Locate the cell with the specified text and output its [x, y] center coordinate. 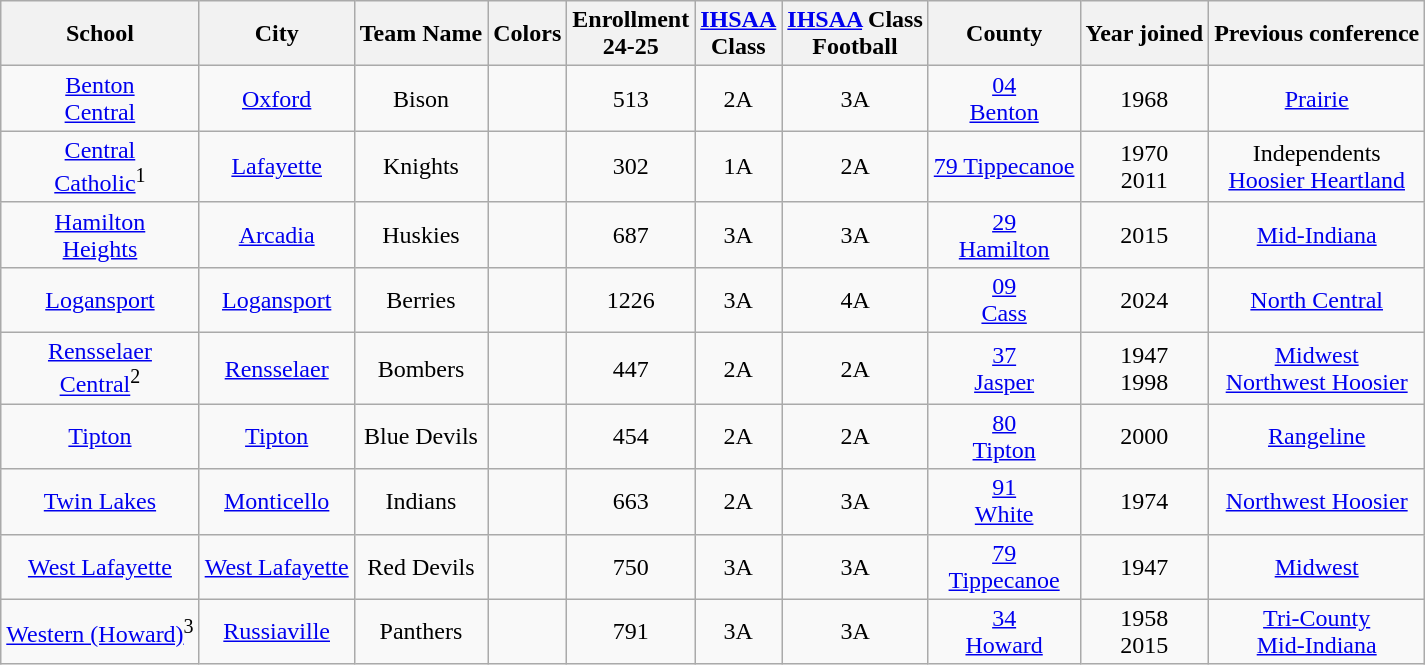
2000 [1144, 436]
19471998 [1144, 369]
Rensselaer Central2 [100, 369]
1A [738, 167]
Enrollment 24-25 [631, 34]
19702011 [1144, 167]
Blue Devils [421, 436]
1974 [1144, 502]
34 Howard [1004, 632]
Western (Howard)3 [100, 632]
Red Devils [421, 566]
Tri-CountyMid-Indiana [1317, 632]
Previous conference [1317, 34]
1947 [1144, 566]
29 Hamilton [1004, 234]
IHSAA Class Football [855, 34]
2024 [1144, 300]
Prairie [1317, 98]
04 Benton [1004, 98]
Twin Lakes [100, 502]
37 Jasper [1004, 369]
Rensselaer [276, 369]
County [1004, 34]
Arcadia [276, 234]
09 Cass [1004, 300]
663 [631, 502]
302 [631, 167]
City [276, 34]
Rangeline [1317, 436]
80 Tipton [1004, 436]
4A [855, 300]
687 [631, 234]
1226 [631, 300]
513 [631, 98]
447 [631, 369]
Lafayette [276, 167]
Bombers [421, 369]
Bison [421, 98]
791 [631, 632]
Monticello [276, 502]
750 [631, 566]
1968 [1144, 98]
School [100, 34]
IHSAA Class [738, 34]
Year joined [1144, 34]
Hamilton Heights [100, 234]
91 White [1004, 502]
454 [631, 436]
Indians [421, 502]
IndependentsHoosier Heartland [1317, 167]
2015 [1144, 234]
Mid-Indiana [1317, 234]
Midwest [1317, 566]
North Central [1317, 300]
CentralCatholic1 [100, 167]
Berries [421, 300]
Knights [421, 167]
Russiaville [276, 632]
Northwest Hoosier [1317, 502]
Team Name [421, 34]
MidwestNorthwest Hoosier [1317, 369]
Benton Central [100, 98]
Colors [528, 34]
19582015 [1144, 632]
Oxford [276, 98]
Huskies [421, 234]
Panthers [421, 632]
